Determine the (X, Y) coordinate at the center of the cell enclosing the given text.  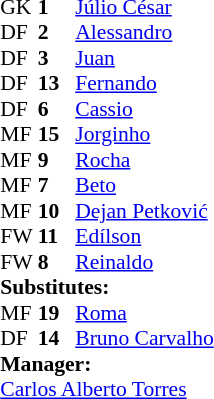
Roma (144, 313)
19 (57, 313)
14 (57, 339)
9 (57, 160)
11 (57, 237)
Alessandro (144, 33)
Edílson (144, 237)
Cassio (144, 109)
Fernando (144, 83)
13 (57, 83)
Bruno Carvalho (144, 339)
7 (57, 185)
6 (57, 109)
15 (57, 135)
2 (57, 33)
8 (57, 262)
Juan (144, 58)
Substitutes: (106, 287)
Dejan Petković (144, 211)
Beto (144, 185)
Jorginho (144, 135)
Manager: (106, 364)
10 (57, 211)
Rocha (144, 160)
3 (57, 58)
Reinaldo (144, 262)
